Detect which cell encompasses the target text, then output its [X, Y] center coordinate. 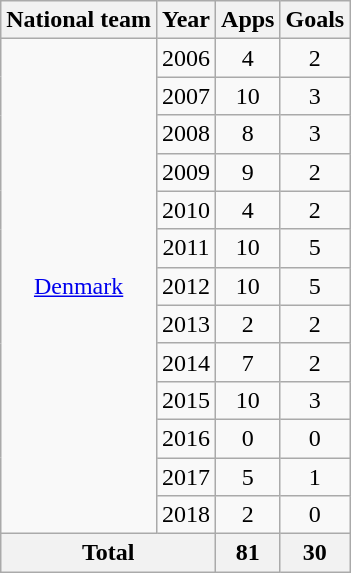
2015 [186, 400]
Apps [248, 20]
2006 [186, 58]
2013 [186, 324]
9 [248, 172]
2012 [186, 286]
2010 [186, 210]
Total [108, 553]
2017 [186, 477]
Goals [315, 20]
2016 [186, 438]
8 [248, 134]
2011 [186, 248]
7 [248, 362]
30 [315, 553]
Denmark [79, 286]
2014 [186, 362]
Year [186, 20]
2018 [186, 515]
81 [248, 553]
2008 [186, 134]
1 [315, 477]
2009 [186, 172]
2007 [186, 96]
National team [79, 20]
